For the text-containing cell, return its midpoint in [x, y] coordinate format. 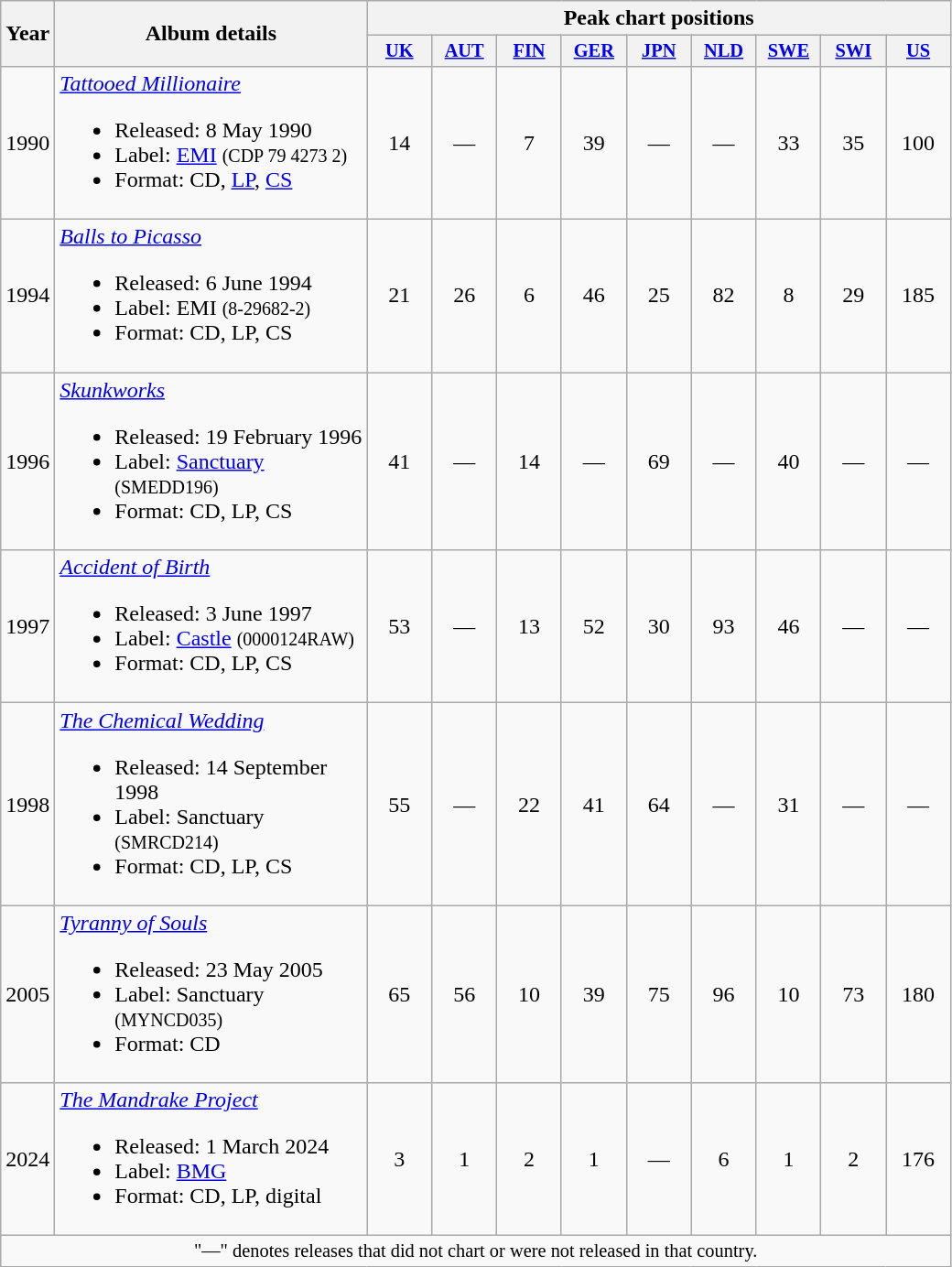
SWI [853, 51]
FIN [529, 51]
UK [399, 51]
Balls to PicassoReleased: 6 June 1994Label: EMI (8-29682-2)Format: CD, LP, CS [211, 297]
82 [723, 297]
13 [529, 626]
GER [593, 51]
21 [399, 297]
2005 [27, 994]
7 [529, 143]
185 [919, 297]
30 [659, 626]
US [919, 51]
The Mandrake ProjectReleased: 1 March 2024Label: BMGFormat: CD, LP, digital [211, 1159]
1997 [27, 626]
75 [659, 994]
40 [789, 461]
3 [399, 1159]
1994 [27, 297]
JPN [659, 51]
The Chemical WeddingReleased: 14 September 1998Label: Sanctuary (SMRCD214)Format: CD, LP, CS [211, 804]
1996 [27, 461]
1990 [27, 143]
52 [593, 626]
SkunkworksReleased: 19 February 1996Label: Sanctuary (SMEDD196)Format: CD, LP, CS [211, 461]
65 [399, 994]
22 [529, 804]
Year [27, 34]
29 [853, 297]
SWE [789, 51]
31 [789, 804]
55 [399, 804]
"—" denotes releases that did not chart or were not released in that country. [476, 1251]
Peak chart positions [659, 18]
8 [789, 297]
176 [919, 1159]
64 [659, 804]
Album details [211, 34]
100 [919, 143]
NLD [723, 51]
2024 [27, 1159]
69 [659, 461]
Accident of BirthReleased: 3 June 1997Label: Castle (0000124RAW)Format: CD, LP, CS [211, 626]
180 [919, 994]
Tyranny of SoulsReleased: 23 May 2005Label: Sanctuary (MYNCD035)Format: CD [211, 994]
26 [465, 297]
33 [789, 143]
96 [723, 994]
1998 [27, 804]
25 [659, 297]
93 [723, 626]
35 [853, 143]
56 [465, 994]
AUT [465, 51]
73 [853, 994]
Tattooed MillionaireReleased: 8 May 1990Label: EMI (CDP 79 4273 2)Format: CD, LP, CS [211, 143]
53 [399, 626]
